From the cell containing the given text, extract its center point as [x, y] coordinate. 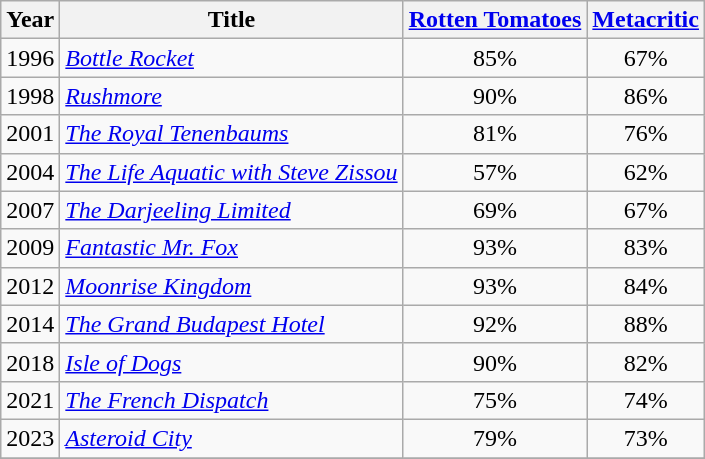
2007 [30, 210]
The French Dispatch [232, 400]
2004 [30, 172]
2018 [30, 362]
84% [646, 286]
Fantastic Mr. Fox [232, 248]
73% [646, 438]
76% [646, 134]
82% [646, 362]
Metacritic [646, 20]
2023 [30, 438]
2009 [30, 248]
2001 [30, 134]
The Royal Tenenbaums [232, 134]
81% [495, 134]
74% [646, 400]
86% [646, 96]
Rotten Tomatoes [495, 20]
The Grand Budapest Hotel [232, 324]
2012 [30, 286]
Isle of Dogs [232, 362]
2021 [30, 400]
Year [30, 20]
The Life Aquatic with Steve Zissou [232, 172]
Asteroid City [232, 438]
Moonrise Kingdom [232, 286]
1998 [30, 96]
Title [232, 20]
The Darjeeling Limited [232, 210]
Rushmore [232, 96]
79% [495, 438]
92% [495, 324]
85% [495, 58]
57% [495, 172]
Bottle Rocket [232, 58]
75% [495, 400]
69% [495, 210]
83% [646, 248]
2014 [30, 324]
62% [646, 172]
1996 [30, 58]
88% [646, 324]
